Identify which cell holds the provided text, then report its [X, Y] central coordinate. 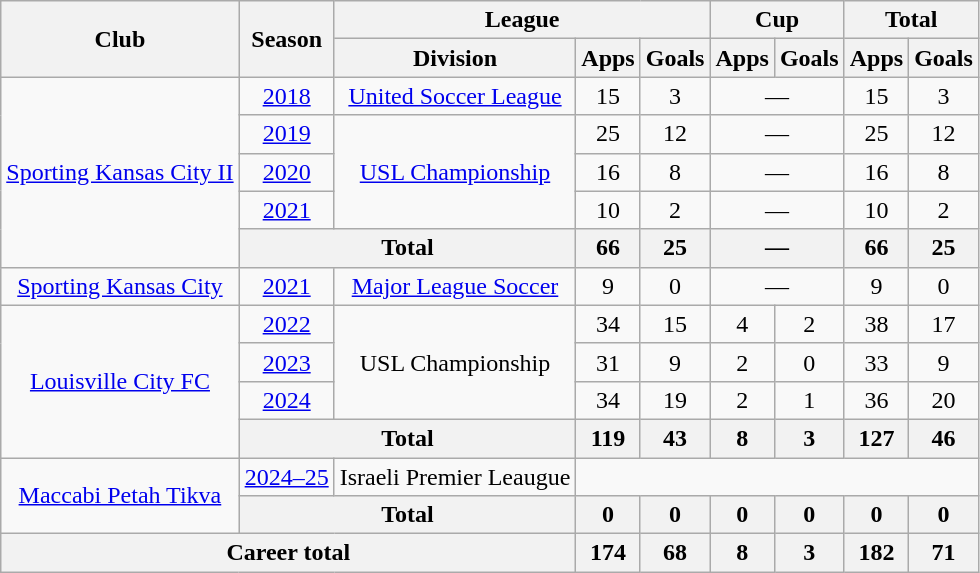
19 [675, 400]
36 [876, 400]
43 [675, 438]
1 [809, 400]
20 [944, 400]
2024–25 [286, 477]
Israeli Premier Leaugue [455, 477]
Major League Soccer [455, 286]
2019 [286, 134]
United Soccer League [455, 96]
Division [455, 58]
2020 [286, 172]
68 [675, 553]
127 [876, 438]
33 [876, 362]
Club [120, 39]
182 [876, 553]
46 [944, 438]
119 [608, 438]
Maccabi Petah Tikva [120, 496]
38 [876, 324]
League [522, 20]
Sporting Kansas City II [120, 172]
2024 [286, 400]
Season [286, 39]
Louisville City FC [120, 381]
Career total [288, 553]
Sporting Kansas City [120, 286]
31 [608, 362]
4 [742, 324]
2023 [286, 362]
Cup [777, 20]
71 [944, 553]
2018 [286, 96]
174 [608, 553]
2022 [286, 324]
17 [944, 324]
